Provide the [x, y] coordinate of the cell's center where the given text is located.  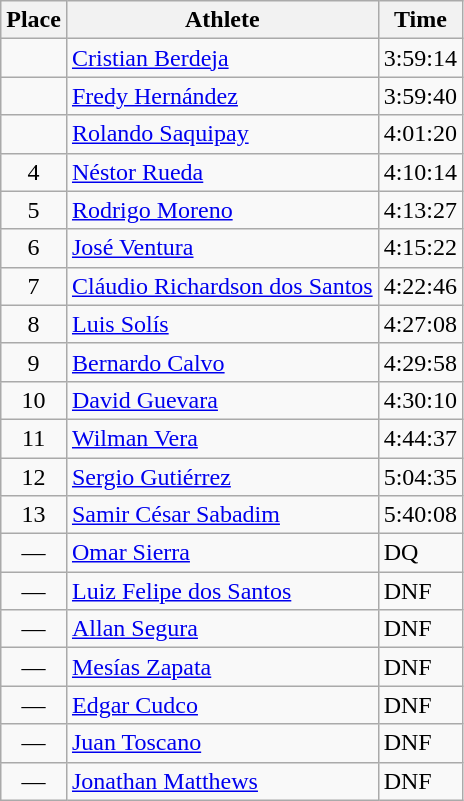
José Ventura [222, 248]
Bernardo Calvo [222, 362]
4:44:37 [420, 438]
Omar Sierra [222, 553]
5:40:08 [420, 515]
9 [34, 362]
7 [34, 286]
Rodrigo Moreno [222, 210]
4:15:22 [420, 248]
Rolando Saquipay [222, 134]
11 [34, 438]
Mesías Zapata [222, 667]
4:22:46 [420, 286]
DQ [420, 553]
13 [34, 515]
6 [34, 248]
4:29:58 [420, 362]
4:01:20 [420, 134]
Sergio Gutiérrez [222, 477]
Néstor Rueda [222, 172]
Luis Solís [222, 324]
Athlete [222, 20]
4:30:10 [420, 400]
12 [34, 477]
4:10:14 [420, 172]
10 [34, 400]
Wilman Vera [222, 438]
David Guevara [222, 400]
5 [34, 210]
3:59:14 [420, 58]
5:04:35 [420, 477]
4 [34, 172]
Allan Segura [222, 629]
Time [420, 20]
Fredy Hernández [222, 96]
Jonathan Matthews [222, 781]
8 [34, 324]
3:59:40 [420, 96]
Cristian Berdeja [222, 58]
Place [34, 20]
4:27:08 [420, 324]
4:13:27 [420, 210]
Juan Toscano [222, 743]
Luiz Felipe dos Santos [222, 591]
Edgar Cudco [222, 705]
Samir César Sabadim [222, 515]
Cláudio Richardson dos Santos [222, 286]
